Return the [X, Y] coordinate for the center point of the cell that contains the specified text.  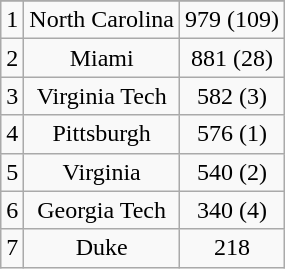
Georgia Tech [102, 210]
Pittsburgh [102, 134]
2 [12, 58]
5 [12, 172]
7 [12, 248]
979 (109) [232, 20]
North Carolina [102, 20]
218 [232, 248]
582 (3) [232, 96]
881 (28) [232, 58]
Miami [102, 58]
6 [12, 210]
3 [12, 96]
Virginia Tech [102, 96]
Duke [102, 248]
4 [12, 134]
1 [12, 20]
Virginia [102, 172]
576 (1) [232, 134]
340 (4) [232, 210]
540 (2) [232, 172]
